Capture the cell that displays the provided text and extract its [X, Y] central coordinate. 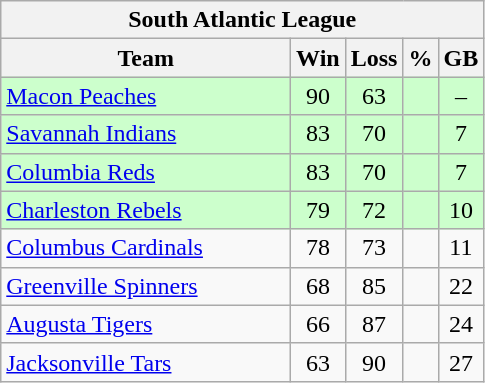
% [420, 58]
Loss [374, 58]
GB [461, 58]
– [461, 96]
24 [461, 324]
Macon Peaches [146, 96]
27 [461, 362]
66 [318, 324]
Greenville Spinners [146, 286]
Win [318, 58]
Jacksonville Tars [146, 362]
85 [374, 286]
87 [374, 324]
Savannah Indians [146, 134]
22 [461, 286]
73 [374, 248]
10 [461, 210]
79 [318, 210]
Charleston Rebels [146, 210]
72 [374, 210]
Columbia Reds [146, 172]
Team [146, 58]
Columbus Cardinals [146, 248]
78 [318, 248]
11 [461, 248]
68 [318, 286]
South Atlantic League [242, 20]
Augusta Tigers [146, 324]
